Capture the cell that displays the provided text and extract its [x, y] central coordinate. 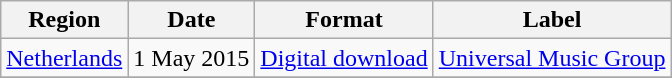
Digital download [344, 58]
Region [64, 20]
1 May 2015 [192, 58]
Universal Music Group [552, 58]
Date [192, 20]
Format [344, 20]
Label [552, 20]
Netherlands [64, 58]
